From the cell containing the given text, extract its center point as [X, Y] coordinate. 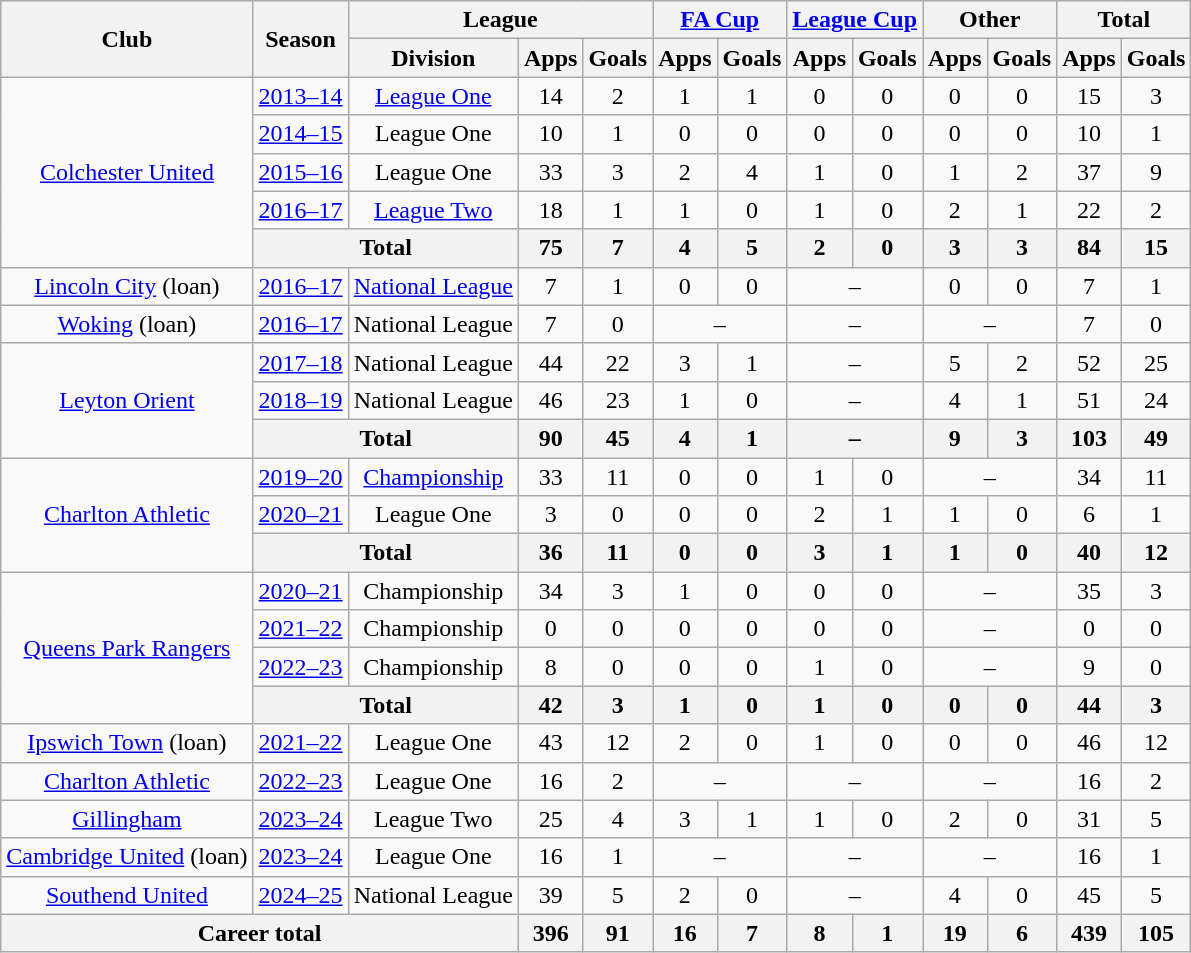
2015–16 [300, 172]
52 [1089, 362]
19 [955, 933]
Woking (loan) [127, 324]
Colchester United [127, 172]
51 [1089, 400]
103 [1089, 438]
League Cup [855, 20]
105 [1156, 933]
Leyton Orient [127, 400]
Ipswich Town (loan) [127, 743]
2017–18 [300, 362]
2014–15 [300, 134]
37 [1089, 172]
396 [550, 933]
Division [433, 58]
14 [550, 96]
Other [990, 20]
84 [1089, 248]
90 [550, 438]
Club [127, 39]
36 [550, 553]
40 [1089, 553]
Southend United [127, 895]
49 [1156, 438]
24 [1156, 400]
23 [618, 400]
Queens Park Rangers [127, 648]
Season [300, 39]
39 [550, 895]
2019–20 [300, 477]
2018–19 [300, 400]
Gillingham [127, 819]
18 [550, 210]
Lincoln City (loan) [127, 286]
35 [1089, 591]
75 [550, 248]
Career total [260, 933]
43 [550, 743]
2013–14 [300, 96]
Cambridge United (loan) [127, 857]
91 [618, 933]
31 [1089, 819]
2024–25 [300, 895]
League [500, 20]
42 [550, 705]
439 [1089, 933]
FA Cup [720, 20]
